Provide the (x, y) coordinate of the cell's center where the given text is located.  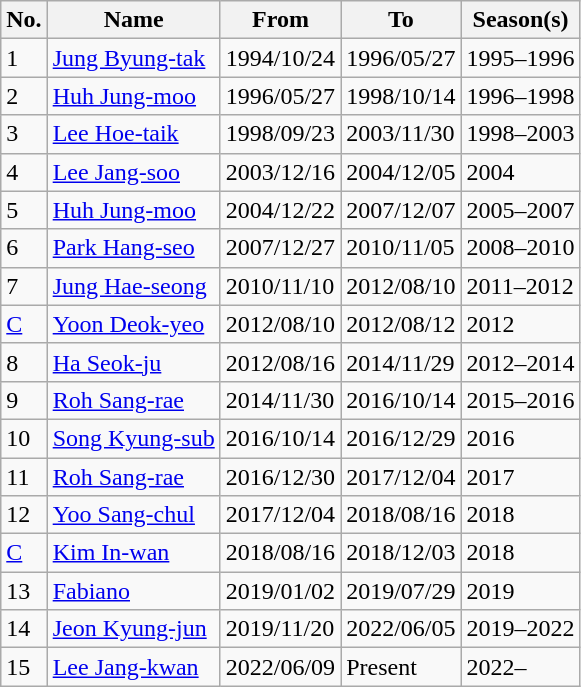
2010/11/10 (280, 286)
Season(s) (520, 20)
2012 (520, 324)
13 (24, 591)
1995–1996 (520, 58)
1 (24, 58)
Park Hang-seo (134, 248)
2005–2007 (520, 210)
4 (24, 172)
Name (134, 20)
2022– (520, 667)
12 (24, 515)
11 (24, 477)
2022/06/05 (401, 629)
2014/11/29 (401, 362)
10 (24, 438)
15 (24, 667)
2 (24, 96)
2018/12/03 (401, 553)
Fabiano (134, 591)
9 (24, 400)
Lee Jang-soo (134, 172)
2004 (520, 172)
2019/01/02 (280, 591)
7 (24, 286)
5 (24, 210)
2003/11/30 (401, 134)
2016 (520, 438)
2008–2010 (520, 248)
2012/08/16 (280, 362)
Song Kyung-sub (134, 438)
Jeon Kyung-jun (134, 629)
2010/11/05 (401, 248)
1998/09/23 (280, 134)
1994/10/24 (280, 58)
2012–2014 (520, 362)
2003/12/16 (280, 172)
2017 (520, 477)
1998/10/14 (401, 96)
1998–2003 (520, 134)
3 (24, 134)
2004/12/22 (280, 210)
Yoo Sang-chul (134, 515)
No. (24, 20)
2019/07/29 (401, 591)
Ha Seok-ju (134, 362)
2016/12/30 (280, 477)
2016/12/29 (401, 438)
2019/11/20 (280, 629)
Yoon Deok-yeo (134, 324)
2007/12/27 (280, 248)
From (280, 20)
2012/08/12 (401, 324)
2004/12/05 (401, 172)
Kim In-wan (134, 553)
1996–1998 (520, 96)
Jung Hae-seong (134, 286)
2014/11/30 (280, 400)
Lee Hoe-taik (134, 134)
2007/12/07 (401, 210)
Lee Jang-kwan (134, 667)
2019 (520, 591)
14 (24, 629)
Present (401, 667)
2015–2016 (520, 400)
6 (24, 248)
Jung Byung-tak (134, 58)
2019–2022 (520, 629)
8 (24, 362)
2011–2012 (520, 286)
2022/06/09 (280, 667)
To (401, 20)
